Provide the [x, y] coordinate of the cell's center where the given text is located.  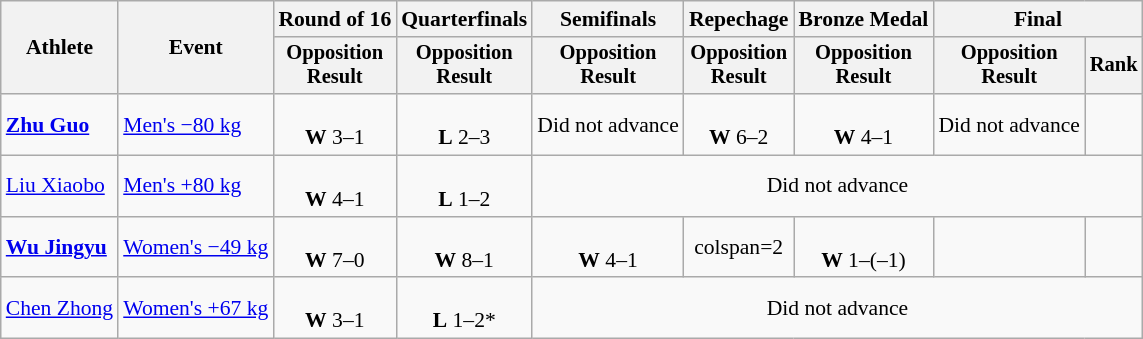
Event [196, 48]
Women's −49 kg [196, 248]
Women's +67 kg [196, 308]
Wu Jingyu [60, 248]
Men's +80 kg [196, 186]
Liu Xiaobo [60, 186]
Rank [1114, 66]
Men's −80 kg [196, 124]
Chen Zhong [60, 308]
Quarterfinals [464, 19]
L 1–2* [464, 308]
Round of 16 [334, 19]
W 6–2 [739, 124]
Zhu Guo [60, 124]
Repechage [739, 19]
colspan=2 [739, 248]
Athlete [60, 48]
Semifinals [608, 19]
W 8–1 [464, 248]
L 2–3 [464, 124]
Final [1038, 19]
W 1–(–1) [864, 248]
L 1–2 [464, 186]
Bronze Medal [864, 19]
W 7–0 [334, 248]
